Provide the [X, Y] coordinate of the cell's center where the given text is located.  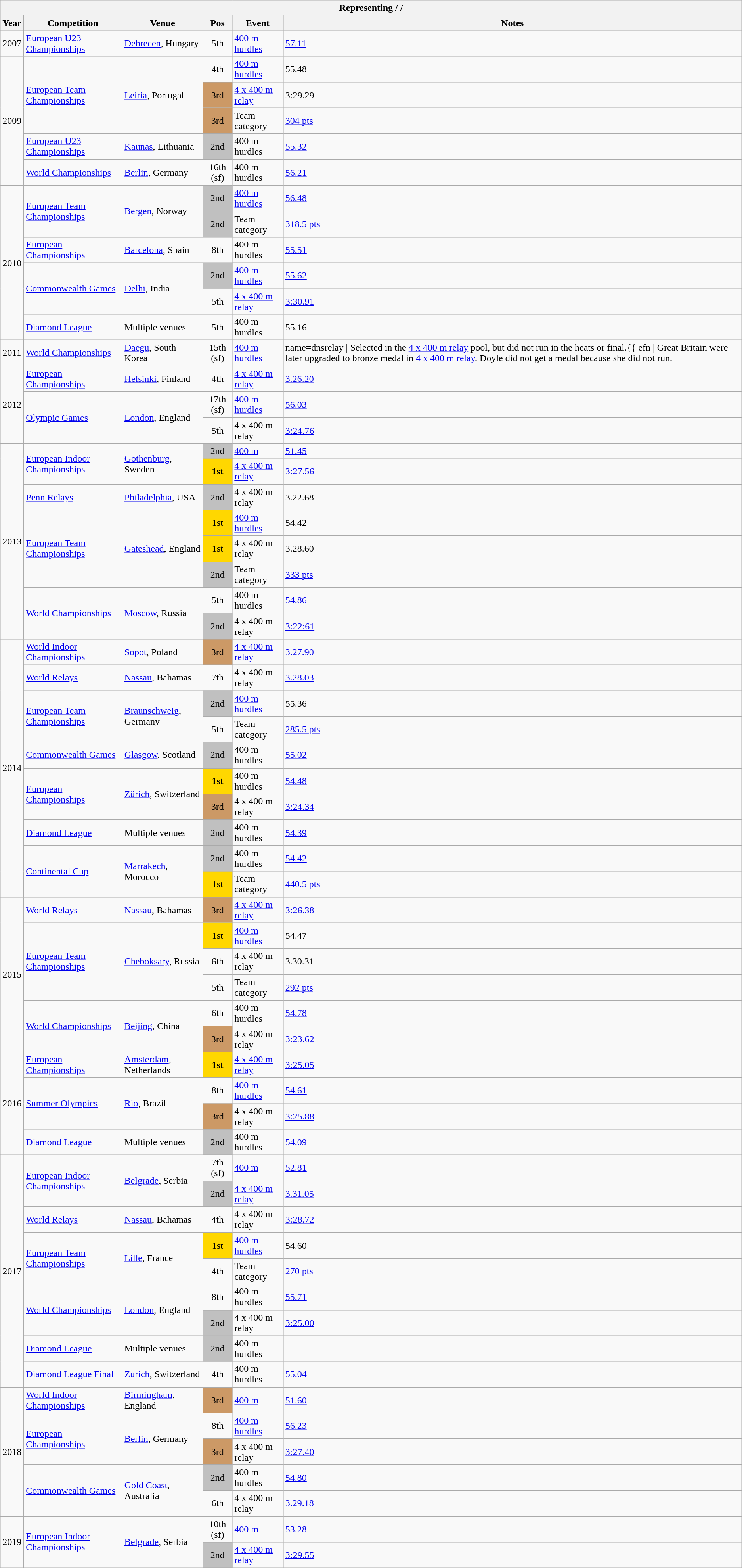
52.81 [512, 1168]
55.02 [512, 755]
Olympic Games [73, 418]
Cheboksary, Russia [163, 961]
2018 [12, 1451]
Zurich, Switzerland [163, 1374]
2013 [12, 541]
3:23.62 [512, 1039]
Leiria, Portugal [163, 95]
2014 [12, 768]
318.5 pts [512, 224]
Notes [512, 23]
3.29.18 [512, 1503]
15th (sf) [218, 353]
Pos [218, 23]
54.78 [512, 1013]
3:30.91 [512, 301]
10th (sf) [218, 1529]
55.16 [512, 328]
Venue [163, 23]
54.61 [512, 1091]
55.36 [512, 703]
2019 [12, 1542]
Competition [73, 23]
Kaunas, Lithuania [163, 147]
Event [258, 23]
Philadelphia, USA [163, 497]
3:27.40 [512, 1451]
3:28.72 [512, 1220]
3:25.88 [512, 1116]
Sopot, Poland [163, 652]
Continental Cup [73, 871]
3.22.68 [512, 497]
2010 [12, 263]
270 pts [512, 1271]
440.5 pts [512, 884]
Amsterdam, Netherlands [163, 1064]
3:29.55 [512, 1555]
54.48 [512, 781]
3:27.56 [512, 471]
3:24.34 [512, 807]
3:25.00 [512, 1323]
Braunschweig, Germany [163, 717]
2012 [12, 404]
56.23 [512, 1426]
54.86 [512, 600]
Barcelona, Spain [163, 250]
54.60 [512, 1245]
2007 [12, 44]
3.26.20 [512, 379]
3:22:61 [512, 626]
Representing / / [371, 8]
55.48 [512, 69]
3.30.31 [512, 961]
3:25.05 [512, 1064]
7th [218, 677]
55.71 [512, 1297]
Zürich, Switzerland [163, 794]
Penn Relays [73, 497]
Diamond League Final [73, 1374]
51.60 [512, 1400]
54.09 [512, 1142]
Rio, Brazil [163, 1103]
Birmingham, England [163, 1400]
3:24.76 [512, 431]
Debrecen, Hungary [163, 44]
57.11 [512, 44]
Marrakech, Morocco [163, 871]
7th (sf) [218, 1168]
54.80 [512, 1478]
3:29.29 [512, 95]
333 pts [512, 574]
Year [12, 23]
Gold Coast, Australia [163, 1490]
3:26.38 [512, 910]
53.28 [512, 1529]
2009 [12, 121]
55.62 [512, 275]
3.28.60 [512, 549]
Gateshead, England [163, 549]
2015 [12, 974]
54.39 [512, 833]
Gothenburg, Sweden [163, 464]
Lille, France [163, 1258]
3.28.03 [512, 677]
56.03 [512, 404]
3.27.90 [512, 652]
2016 [12, 1103]
292 pts [512, 987]
285.5 pts [512, 730]
55.51 [512, 250]
Beijing, China [163, 1026]
Summer Olympics [73, 1103]
55.04 [512, 1374]
Helsinki, Finland [163, 379]
55.32 [512, 147]
Bergen, Norway [163, 211]
56.48 [512, 198]
3.31.05 [512, 1194]
51.45 [512, 451]
54.47 [512, 936]
Daegu, South Korea [163, 353]
Glasgow, Scotland [163, 755]
Delhi, India [163, 288]
2017 [12, 1271]
2011 [12, 353]
304 pts [512, 121]
Moscow, Russia [163, 613]
16th (sf) [218, 172]
17th (sf) [218, 404]
56.21 [512, 172]
